Extract the (X, Y) coordinate from the center of the cell holding the provided text.  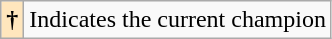
† (12, 20)
Indicates the current champion (178, 20)
